For the text-containing cell, return its midpoint in (X, Y) coordinate format. 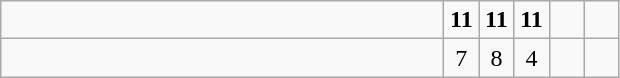
7 (462, 58)
8 (496, 58)
4 (532, 58)
